Find where the given text appears and provide that cell's center as [x, y] coordinate. 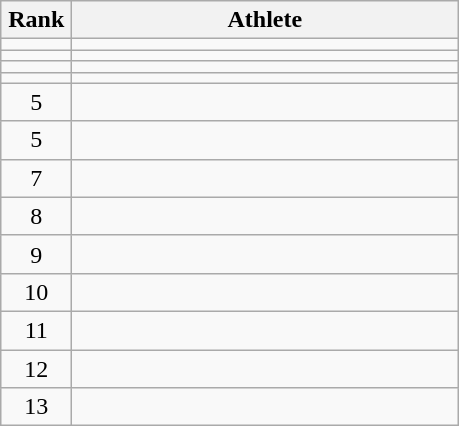
13 [36, 407]
9 [36, 254]
8 [36, 216]
11 [36, 330]
Rank [36, 20]
7 [36, 178]
10 [36, 292]
Athlete [265, 20]
12 [36, 369]
